Identify which cell holds the provided text, then report its (x, y) central coordinate. 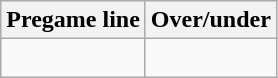
Pregame line (74, 20)
Over/under (210, 20)
